Detect which cell encompasses the target text, then output its [x, y] center coordinate. 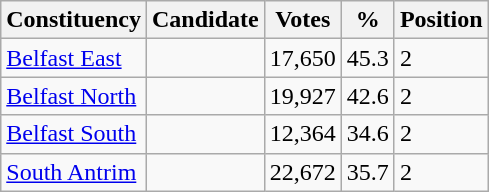
Constituency [74, 20]
45.3 [368, 58]
Belfast South [74, 134]
Position [441, 20]
12,364 [302, 134]
42.6 [368, 96]
% [368, 20]
Belfast North [74, 96]
17,650 [302, 58]
Votes [302, 20]
Candidate [205, 20]
Belfast East [74, 58]
South Antrim [74, 172]
35.7 [368, 172]
19,927 [302, 96]
34.6 [368, 134]
22,672 [302, 172]
